From the cell containing the given text, extract its center point as [X, Y] coordinate. 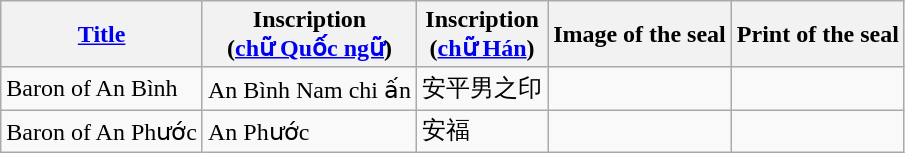
Inscription(chữ Quốc ngữ) [309, 34]
安平男之印 [482, 88]
Inscription(chữ Hán) [482, 34]
An Phước [309, 132]
Baron of An Phước [102, 132]
Print of the seal [818, 34]
安福 [482, 132]
An Bình Nam chi ấn [309, 88]
Image of the seal [640, 34]
Title [102, 34]
Baron of An Bình [102, 88]
